Provide the [x, y] coordinate of the cell's center where the given text is located.  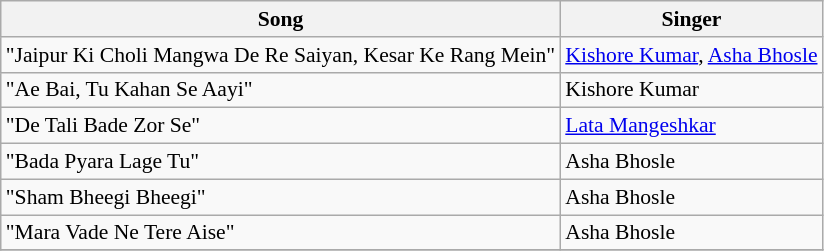
Kishore Kumar [691, 90]
"De Tali Bade Zor Se" [281, 126]
Kishore Kumar, Asha Bhosle [691, 55]
"Ae Bai, Tu Kahan Se Aayi" [281, 90]
Singer [691, 19]
"Sham Bheegi Bheegi" [281, 197]
"Jaipur Ki Choli Mangwa De Re Saiyan, Kesar Ke Rang Mein" [281, 55]
Lata Mangeshkar [691, 126]
Song [281, 19]
"Mara Vade Ne Tere Aise" [281, 233]
"Bada Pyara Lage Tu" [281, 162]
